Detect which cell encompasses the target text, then output its (x, y) center coordinate. 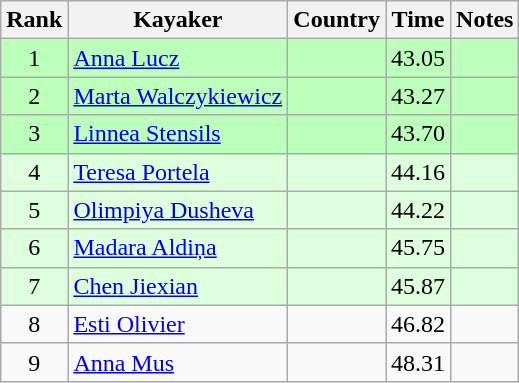
2 (34, 96)
46.82 (418, 324)
45.75 (418, 248)
1 (34, 58)
5 (34, 210)
6 (34, 248)
4 (34, 172)
43.05 (418, 58)
44.16 (418, 172)
Teresa Portela (178, 172)
Kayaker (178, 20)
9 (34, 362)
Notes (485, 20)
Anna Mus (178, 362)
Anna Lucz (178, 58)
Time (418, 20)
Olimpiya Dusheva (178, 210)
Marta Walczykiewicz (178, 96)
45.87 (418, 286)
Chen Jiexian (178, 286)
43.27 (418, 96)
Country (337, 20)
Rank (34, 20)
48.31 (418, 362)
8 (34, 324)
Esti Olivier (178, 324)
Linnea Stensils (178, 134)
44.22 (418, 210)
Madara Aldiņa (178, 248)
43.70 (418, 134)
7 (34, 286)
3 (34, 134)
